Output the [X, Y] coordinate of the center of the cell containing the given text.  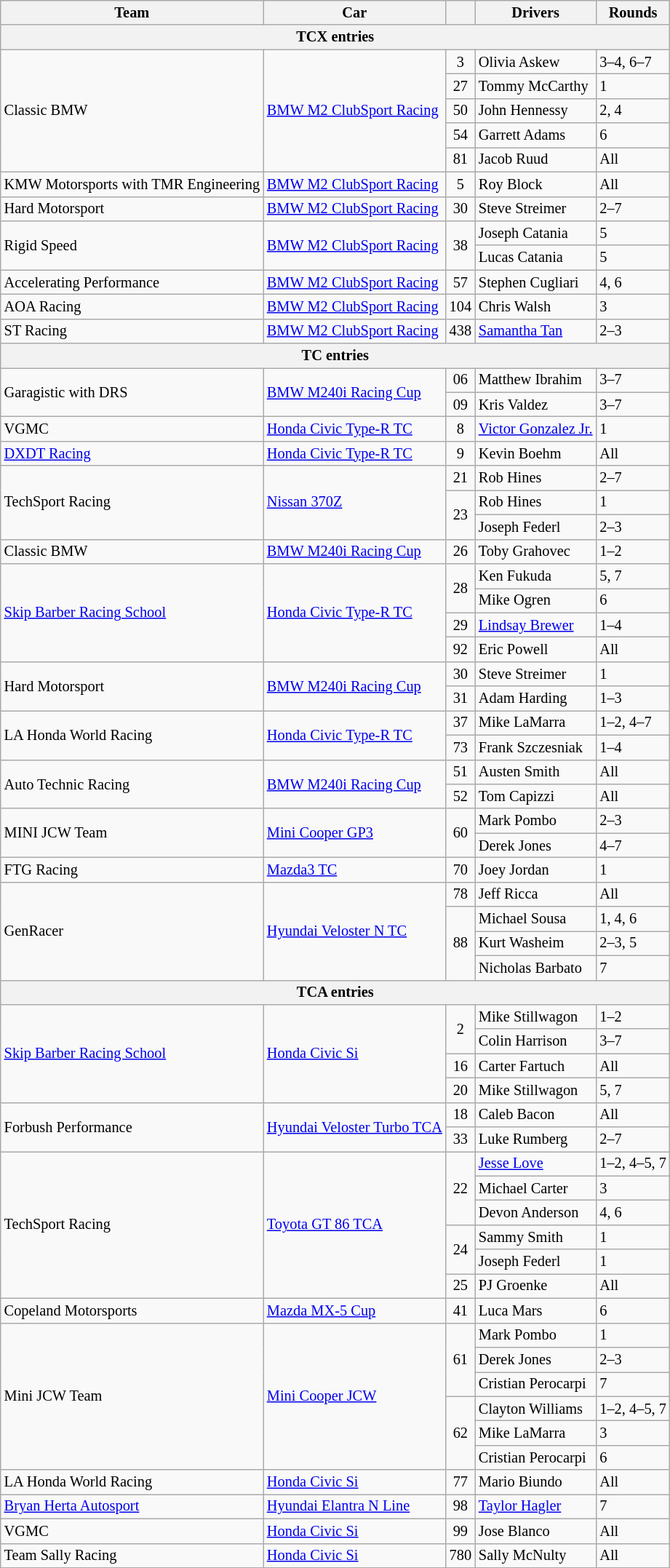
Rounds [633, 12]
31 [460, 699]
Jesse Love [535, 1163]
81 [460, 159]
Ken Fukuda [535, 576]
TC entries [335, 356]
3–4, 6–7 [633, 62]
Nicholas Barbato [535, 968]
51 [460, 772]
Taylor Hagler [535, 1506]
Luke Rumberg [535, 1139]
20 [460, 1090]
ST Racing [132, 331]
Rigid Speed [132, 244]
Garagistic with DRS [132, 391]
2 [460, 1029]
FTG Racing [132, 869]
Kevin Boehm [535, 453]
Colin Harrison [535, 1041]
57 [460, 282]
104 [460, 306]
78 [460, 894]
GenRacer [132, 931]
Drivers [535, 12]
Team Sally Racing [132, 1556]
780 [460, 1556]
Michael Sousa [535, 919]
Victor Gonzalez Jr. [535, 429]
88 [460, 943]
1, 4, 6 [633, 919]
Team [132, 12]
09 [460, 405]
54 [460, 135]
Roy Block [535, 184]
Clayton Williams [535, 1409]
Bryan Herta Autosport [132, 1506]
Devon Anderson [535, 1213]
37 [460, 723]
Jose Blanco [535, 1531]
Jacob Ruud [535, 159]
Kris Valdez [535, 405]
61 [460, 1359]
Car [355, 12]
99 [460, 1531]
Luca Mars [535, 1310]
Toyota GT 86 TCA [355, 1225]
92 [460, 649]
Mini Cooper GP3 [355, 832]
Caleb Bacon [535, 1115]
Toby Grahovec [535, 552]
MINI JCW Team [132, 832]
Frank Szczesniak [535, 747]
Mazda MX-5 Cup [355, 1310]
52 [460, 796]
24 [460, 1249]
Sammy Smith [535, 1237]
Austen Smith [535, 772]
23 [460, 514]
1–2, 4–7 [633, 723]
Sally McNulty [535, 1556]
Mini Cooper JCW [355, 1396]
41 [460, 1310]
AOA Racing [132, 306]
62 [460, 1433]
Nissan 370Z [355, 502]
Matthew Ibrahim [535, 380]
Tommy McCarthy [535, 86]
John Hennessy [535, 111]
1–3 [633, 699]
98 [460, 1506]
33 [460, 1139]
Garrett Adams [535, 135]
Lucas Catania [535, 258]
Forbush Performance [132, 1126]
70 [460, 869]
Hyundai Elantra N Line [355, 1506]
Accelerating Performance [132, 282]
DXDT Racing [132, 453]
Carter Fartuch [535, 1066]
Chris Walsh [535, 306]
Mazda3 TC [355, 869]
27 [460, 86]
29 [460, 625]
16 [460, 1066]
Hyundai Veloster N TC [355, 931]
Jeff Ricca [535, 894]
28 [460, 588]
Joey Jordan [535, 869]
Mario Biundo [535, 1482]
Eric Powell [535, 649]
Michael Carter [535, 1188]
77 [460, 1482]
Auto Technic Racing [132, 784]
TCA entries [335, 992]
Hyundai Veloster Turbo TCA [355, 1126]
Adam Harding [535, 699]
21 [460, 478]
18 [460, 1115]
Stephen Cugliari [535, 282]
38 [460, 244]
Kurt Washeim [535, 943]
22 [460, 1187]
26 [460, 552]
2–3, 5 [633, 943]
Mike Ogren [535, 600]
2, 4 [633, 111]
PJ Groenke [535, 1286]
KMW Motorsports with TMR Engineering [132, 184]
8 [460, 429]
438 [460, 331]
TCX entries [335, 37]
Lindsay Brewer [535, 625]
73 [460, 747]
Mini JCW Team [132, 1396]
06 [460, 380]
Tom Capizzi [535, 796]
9 [460, 453]
25 [460, 1286]
4–7 [633, 845]
Copeland Motorsports [132, 1310]
Olivia Askew [535, 62]
50 [460, 111]
Samantha Tan [535, 331]
60 [460, 832]
Joseph Catania [535, 233]
